Return the (x, y) coordinate for the center point of the cell that contains the specified text.  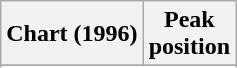
Peakposition (189, 34)
Chart (1996) (72, 34)
